Extract the (X, Y) coordinate from the center of the cell holding the provided text.  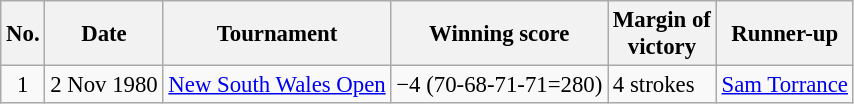
Runner-up (784, 34)
Margin ofvictory (662, 34)
2 Nov 1980 (104, 85)
No. (23, 34)
Date (104, 34)
4 strokes (662, 85)
Sam Torrance (784, 85)
Tournament (277, 34)
Winning score (500, 34)
New South Wales Open (277, 85)
−4 (70-68-71-71=280) (500, 85)
1 (23, 85)
